Determine the [X, Y] coordinate at the center of the cell enclosing the given text.  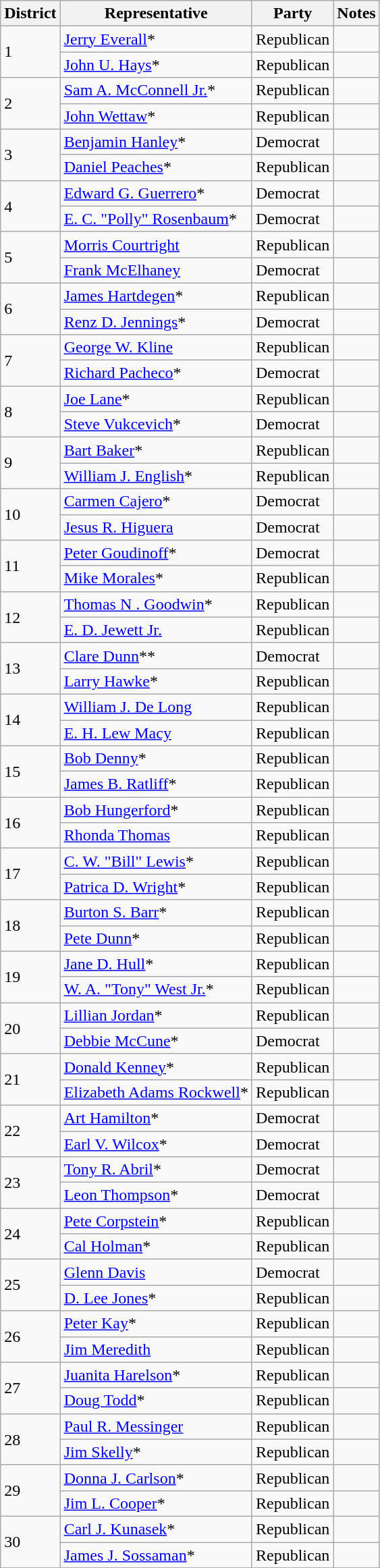
Peter Kay* [156, 1324]
Debbie McCune* [156, 1041]
C. W. "Bill" Lewis* [156, 861]
Pete Dunn* [156, 938]
15 [30, 772]
11 [30, 566]
28 [30, 1439]
12 [30, 617]
Jesus R. Higuera [156, 527]
2 [30, 103]
Earl V. Wilcox* [156, 1144]
Representative [156, 13]
22 [30, 1131]
19 [30, 977]
1 [30, 52]
Richard Pacheco* [156, 373]
3 [30, 155]
Bart Baker* [156, 450]
George W. Kline [156, 348]
10 [30, 514]
Jim Skelly* [156, 1452]
Patrica D. Wright* [156, 887]
Morris Courtright [156, 244]
Jim L. Cooper* [156, 1503]
18 [30, 925]
27 [30, 1388]
21 [30, 1079]
Peter Goudinoff* [156, 553]
14 [30, 720]
Tony R. Abril* [156, 1170]
Mike Morales* [156, 578]
29 [30, 1490]
17 [30, 874]
Art Hamilton* [156, 1118]
James J. Sossaman* [156, 1555]
Burton S. Barr* [156, 913]
23 [30, 1183]
Thomas N . Goodwin* [156, 604]
E. C. "Polly" Rosenbaum* [156, 219]
26 [30, 1336]
30 [30, 1542]
Renz D. Jennings* [156, 322]
Larry Hawke* [156, 681]
John U. Hays* [156, 65]
James B. Ratliff* [156, 784]
6 [30, 308]
John Wettaw* [156, 116]
7 [30, 360]
Joe Lane* [156, 399]
Elizabeth Adams Rockwell* [156, 1092]
Carl J. Kunasek* [156, 1529]
Jerry Everall* [156, 39]
Sam A. McConnell Jr.* [156, 90]
Juanita Harelson* [156, 1375]
Notes [356, 13]
Carmen Cajero* [156, 502]
Cal Holman* [156, 1247]
Clare Dunn** [156, 655]
Paul R. Messinger [156, 1426]
16 [30, 823]
Benjamin Hanley* [156, 142]
Lillian Jordan* [156, 1015]
Rhonda Thomas [156, 836]
Party [292, 13]
Bob Hungerford* [156, 810]
13 [30, 668]
Frank McElhaney [156, 270]
4 [30, 206]
9 [30, 463]
Bob Denny* [156, 759]
Daniel Peaches* [156, 167]
25 [30, 1285]
William J. English* [156, 476]
William J. De Long [156, 707]
20 [30, 1028]
Jane D. Hull* [156, 964]
Pete Corpstein* [156, 1221]
24 [30, 1234]
Edward G. Guerrero* [156, 193]
D. Lee Jones* [156, 1298]
Donald Kenney* [156, 1066]
Leon Thompson* [156, 1195]
Steve Vukcevich* [156, 425]
E. H. Lew Macy [156, 732]
Donna J. Carlson* [156, 1478]
W. A. "Tony" West Jr.* [156, 990]
8 [30, 412]
Glenn Davis [156, 1272]
Jim Meredith [156, 1349]
District [30, 13]
5 [30, 257]
Doug Todd* [156, 1401]
E. D. Jewett Jr. [156, 630]
James Hartdegen* [156, 296]
